Capture the cell that displays the provided text and extract its [X, Y] central coordinate. 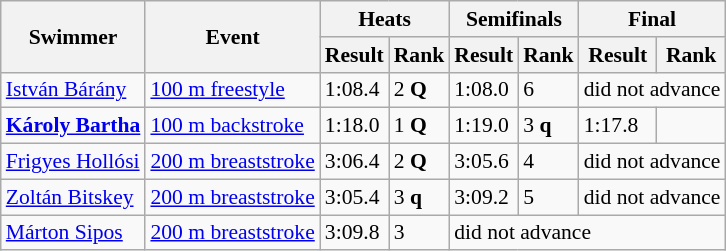
3:05.6 [484, 162]
1:18.0 [354, 126]
3:06.4 [354, 162]
Event [232, 36]
Swimmer [74, 36]
Semifinals [514, 19]
3:09.2 [484, 197]
Frigyes Hollósi [74, 162]
1:17.8 [618, 126]
1 Q [420, 126]
3:05.4 [354, 197]
István Bárány [74, 90]
3 [420, 233]
100 m freestyle [232, 90]
4 [548, 162]
Heats [384, 19]
Károly Bartha [74, 126]
Márton Sipos [74, 233]
5 [548, 197]
1:19.0 [484, 126]
Zoltán Bitskey [74, 197]
1:08.0 [484, 90]
1:08.4 [354, 90]
Final [652, 19]
3:09.8 [354, 233]
6 [548, 90]
100 m backstroke [232, 126]
